Scan for the cell matching the given text and deliver its (X, Y) coordinate at center. 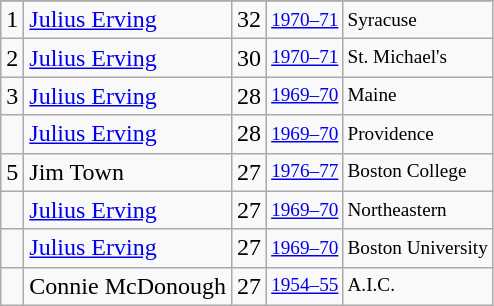
5 (12, 172)
Connie McDonough (128, 286)
Providence (418, 134)
St. Michael's (418, 58)
A.I.C. (418, 286)
1 (12, 20)
Jim Town (128, 172)
30 (250, 58)
32 (250, 20)
1976–77 (305, 172)
Syracuse (418, 20)
Maine (418, 96)
Boston College (418, 172)
Northeastern (418, 210)
Boston University (418, 248)
3 (12, 96)
1954–55 (305, 286)
2 (12, 58)
